Scan for the cell matching the given text and deliver its [x, y] coordinate at center. 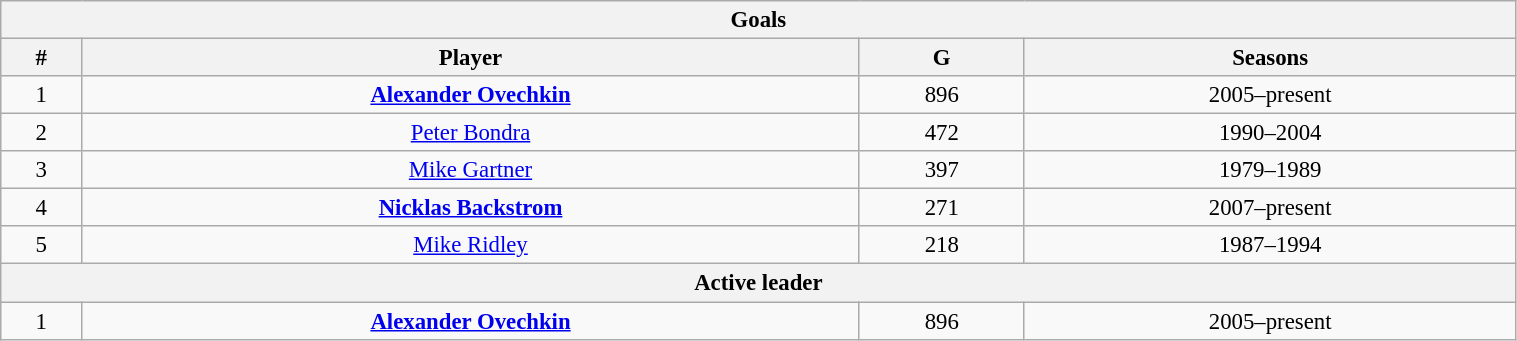
Player [470, 58]
Mike Ridley [470, 245]
2007–present [1270, 208]
3 [42, 170]
5 [42, 245]
218 [942, 245]
Goals [758, 20]
Nicklas Backstrom [470, 208]
Seasons [1270, 58]
Peter Bondra [470, 133]
# [42, 58]
1990–2004 [1270, 133]
Mike Gartner [470, 170]
2 [42, 133]
1987–1994 [1270, 245]
397 [942, 170]
472 [942, 133]
Active leader [758, 283]
G [942, 58]
4 [42, 208]
1979–1989 [1270, 170]
271 [942, 208]
